Locate the cell with the specified text and output its [X, Y] center coordinate. 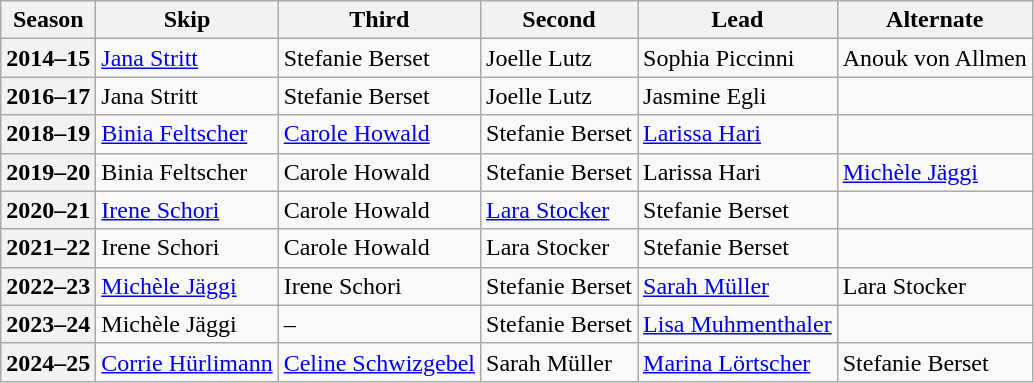
2023–24 [48, 324]
Skip [187, 20]
Third [379, 20]
– [379, 324]
2022–23 [48, 286]
Lead [738, 20]
2021–22 [48, 248]
Lisa Muhmenthaler [738, 324]
Jasmine Egli [738, 96]
2020–21 [48, 210]
Corrie Hürlimann [187, 362]
2019–20 [48, 172]
2016–17 [48, 96]
Season [48, 20]
Sophia Piccinni [738, 58]
Celine Schwizgebel [379, 362]
2018–19 [48, 134]
2024–25 [48, 362]
Anouk von Allmen [934, 58]
Second [560, 20]
Alternate [934, 20]
Marina Lörtscher [738, 362]
2014–15 [48, 58]
